Determine the (x, y) coordinate at the center of the cell enclosing the given text.  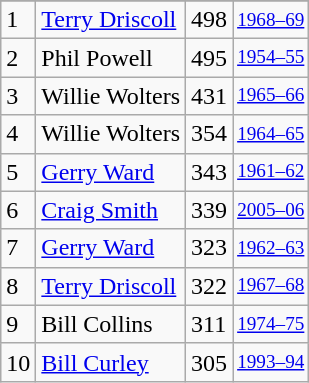
Bill Collins (111, 324)
Bill Curley (111, 362)
Craig Smith (111, 210)
6 (18, 210)
1964–65 (271, 134)
305 (210, 362)
1961–62 (271, 172)
1968–69 (271, 20)
5 (18, 172)
354 (210, 134)
323 (210, 248)
339 (210, 210)
343 (210, 172)
4 (18, 134)
2005–06 (271, 210)
7 (18, 248)
431 (210, 96)
1962–63 (271, 248)
311 (210, 324)
8 (18, 286)
1993–94 (271, 362)
9 (18, 324)
1954–55 (271, 58)
2 (18, 58)
1974–75 (271, 324)
1 (18, 20)
498 (210, 20)
322 (210, 286)
10 (18, 362)
495 (210, 58)
Phil Powell (111, 58)
1967–68 (271, 286)
1965–66 (271, 96)
3 (18, 96)
